Return the (X, Y) coordinate for the center point of the cell that contains the specified text.  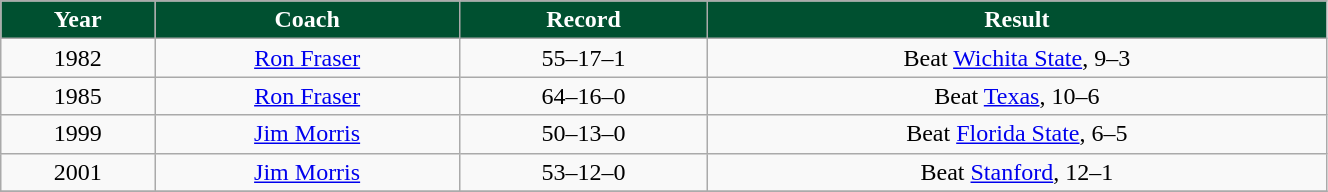
50–13–0 (584, 134)
Beat Florida State, 6–5 (1016, 134)
1999 (78, 134)
53–12–0 (584, 172)
2001 (78, 172)
Year (78, 20)
Beat Texas, 10–6 (1016, 96)
Beat Stanford, 12–1 (1016, 172)
64–16–0 (584, 96)
1982 (78, 58)
Coach (308, 20)
Result (1016, 20)
55–17–1 (584, 58)
Record (584, 20)
1985 (78, 96)
Beat Wichita State, 9–3 (1016, 58)
